Locate the cell with the specified text and output its (x, y) center coordinate. 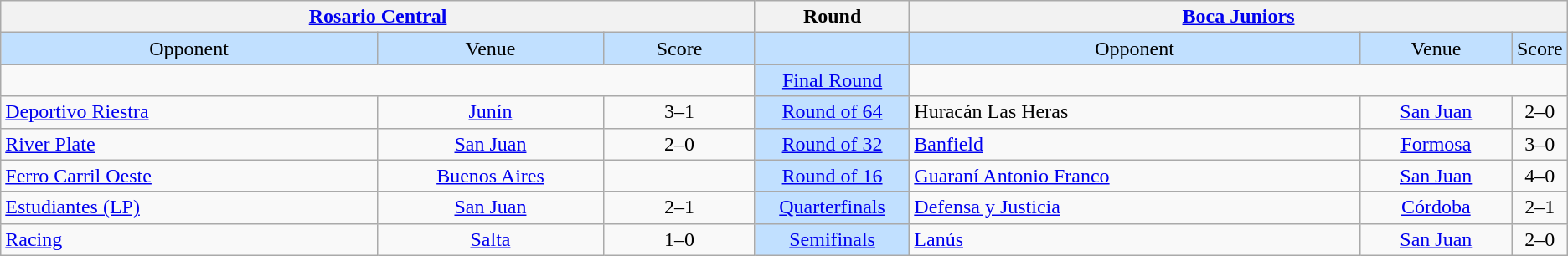
Formosa (1436, 144)
3–0 (1540, 144)
Round of 32 (832, 144)
Racing (189, 239)
Buenos Aires (490, 176)
3–1 (680, 112)
1–0 (680, 239)
River Plate (189, 144)
Deportivo Riestra (189, 112)
Córdoba (1436, 207)
4–0 (1540, 176)
Final Round (832, 80)
Estudiantes (LP) (189, 207)
Guaraní Antonio Franco (1134, 176)
Round of 16 (832, 176)
Quarterfinals (832, 207)
Huracán Las Heras (1134, 112)
Lanús (1134, 239)
Junín (490, 112)
Boca Juniors (1238, 17)
Salta (490, 239)
Ferro Carril Oeste (189, 176)
Defensa y Justicia (1134, 207)
Round (832, 17)
Rosario Central (379, 17)
Banfield (1134, 144)
Semifinals (832, 239)
Round of 64 (832, 112)
